Return (X, Y) of the center of cell containing provided text 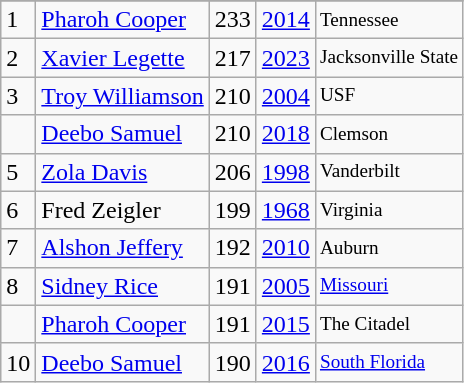
Xavier Legette (122, 58)
8 (18, 286)
2004 (286, 96)
Clemson (388, 134)
5 (18, 172)
2015 (286, 324)
217 (232, 58)
USF (388, 96)
Auburn (388, 248)
Zola Davis (122, 172)
The Citadel (388, 324)
206 (232, 172)
6 (18, 210)
192 (232, 248)
Tennessee (388, 20)
10 (18, 362)
1998 (286, 172)
3 (18, 96)
7 (18, 248)
233 (232, 20)
2016 (286, 362)
2 (18, 58)
2014 (286, 20)
Virginia (388, 210)
Vanderbilt (388, 172)
2005 (286, 286)
2010 (286, 248)
Fred Zeigler (122, 210)
Missouri (388, 286)
Troy Williamson (122, 96)
Jacksonville State (388, 58)
Alshon Jeffery (122, 248)
2023 (286, 58)
199 (232, 210)
2018 (286, 134)
190 (232, 362)
1968 (286, 210)
1 (18, 20)
South Florida (388, 362)
Sidney Rice (122, 286)
